Capture the cell that displays the provided text and extract its [x, y] central coordinate. 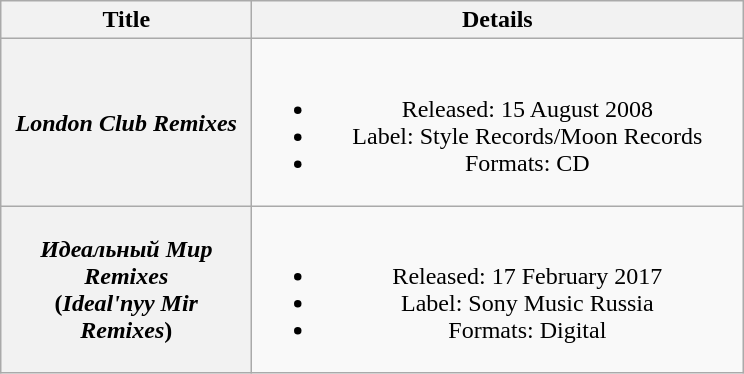
Released: 17 February 2017Label: Sony Music RussiaFormats: Digital [498, 290]
Title [126, 20]
Идеальный Мир Remixes(Ideal'nyy Mir Remixes) [126, 290]
Released: 15 August 2008Label: Style Records/Moon RecordsFormats: CD [498, 122]
London Club Remixes [126, 122]
Details [498, 20]
